Search for the cell housing the specified text and yield its (X, Y) center coordinate. 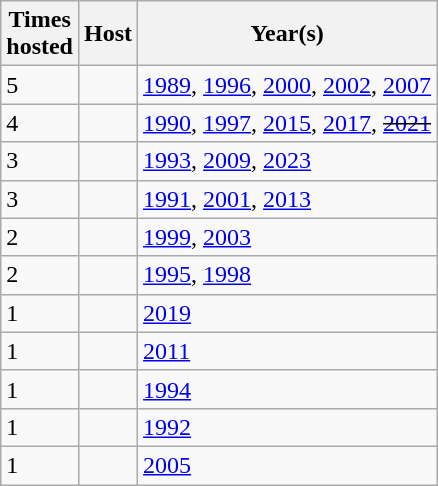
1990, 1997, 2015, 2017, 2021 (288, 123)
1989, 1996, 2000, 2002, 2007 (288, 85)
2019 (288, 313)
Host (108, 34)
1994 (288, 389)
5 (40, 85)
4 (40, 123)
2005 (288, 465)
1995, 1998 (288, 275)
1993, 2009, 2023 (288, 161)
1991, 2001, 2013 (288, 199)
2011 (288, 351)
1999, 2003 (288, 237)
Year(s) (288, 34)
Times hosted (40, 34)
1992 (288, 427)
